Determine the [X, Y] coordinate at the center of the cell enclosing the given text.  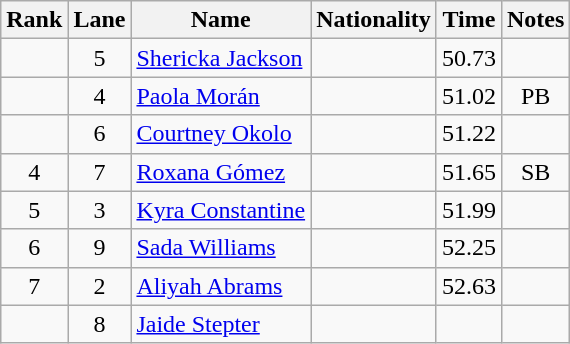
Time [468, 20]
Sada Williams [221, 248]
3 [100, 210]
Name [221, 20]
Nationality [374, 20]
Jaide Stepter [221, 324]
50.73 [468, 58]
2 [100, 286]
SB [535, 172]
Lane [100, 20]
8 [100, 324]
52.63 [468, 286]
Aliyah Abrams [221, 286]
Paola Morán [221, 96]
Notes [535, 20]
52.25 [468, 248]
Rank [34, 20]
51.22 [468, 134]
Courtney Okolo [221, 134]
51.99 [468, 210]
Kyra Constantine [221, 210]
9 [100, 248]
PB [535, 96]
Roxana Gómez [221, 172]
51.02 [468, 96]
Shericka Jackson [221, 58]
51.65 [468, 172]
